Scan for the cell matching the given text and deliver its [x, y] coordinate at center. 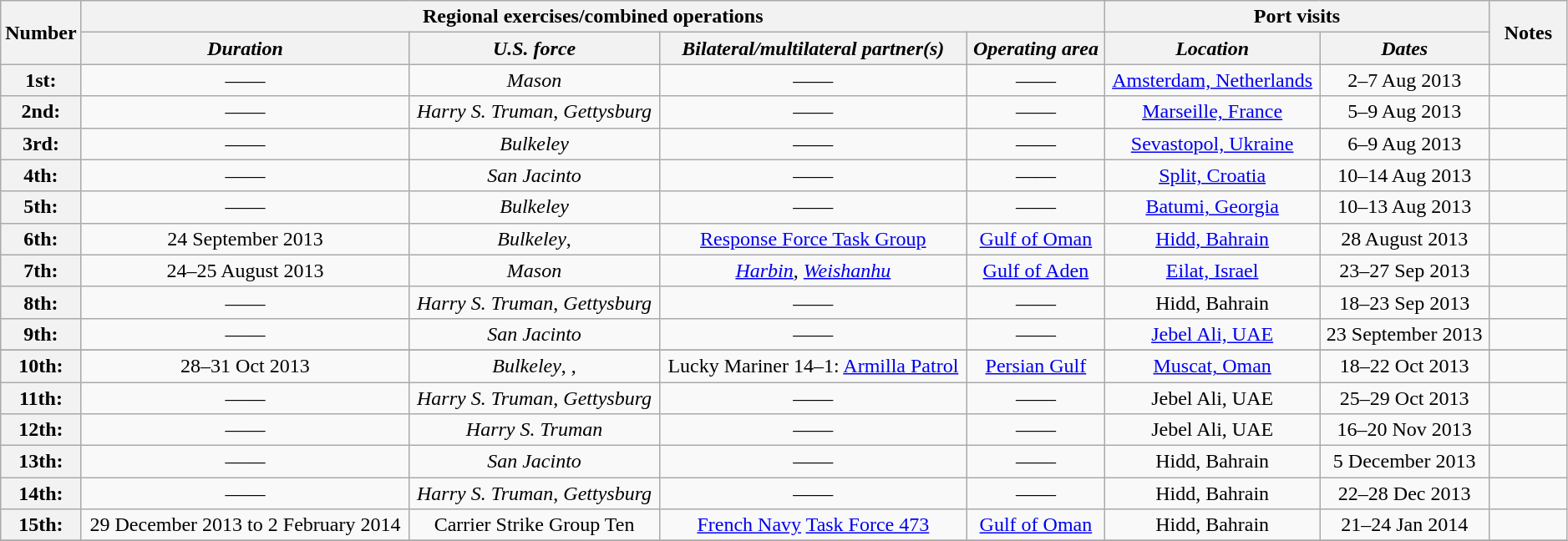
Gulf of Aden [1036, 270]
Harry S. Truman [535, 430]
Harbin, Weishanhu [813, 270]
9th: [41, 334]
Duration [246, 48]
6th: [41, 239]
Eilat, Israel [1211, 270]
5–9 Aug 2013 [1405, 112]
U.S. force [535, 48]
23 September 2013 [1405, 334]
Regional exercises/combined operations [593, 17]
10–14 Aug 2013 [1405, 175]
Split, Croatia [1211, 175]
Persian Gulf [1036, 366]
1st: [41, 80]
7th: [41, 270]
21–24 Jan 2014 [1405, 525]
Number [41, 33]
16–20 Nov 2013 [1405, 430]
Marseille, France [1211, 112]
6–9 Aug 2013 [1405, 144]
24–25 August 2013 [246, 270]
Notes [1529, 33]
4th: [41, 175]
18–22 Oct 2013 [1405, 366]
10th: [41, 366]
Operating area [1036, 48]
Sevastopol, Ukraine [1211, 144]
22–28 Dec 2013 [1405, 493]
14th: [41, 493]
French Navy Task Force 473 [813, 525]
Bulkeley, , [535, 366]
Bilateral/multilateral partner(s) [813, 48]
23–27 Sep 2013 [1405, 270]
Bulkeley, [535, 239]
28–31 Oct 2013 [246, 366]
2–7 Aug 2013 [1405, 80]
2nd: [41, 112]
28 August 2013 [1405, 239]
3rd: [41, 144]
Response Force Task Group [813, 239]
Amsterdam, Netherlands [1211, 80]
Carrier Strike Group Ten [535, 525]
Lucky Mariner 14–1: Armilla Patrol [813, 366]
12th: [41, 430]
Dates [1405, 48]
29 December 2013 to 2 February 2014 [246, 525]
Muscat, Oman [1211, 366]
5 December 2013 [1405, 462]
Location [1211, 48]
24 September 2013 [246, 239]
10–13 Aug 2013 [1405, 207]
11th: [41, 398]
25–29 Oct 2013 [1405, 398]
8th: [41, 302]
13th: [41, 462]
15th: [41, 525]
5th: [41, 207]
Batumi, Georgia [1211, 207]
Port visits [1297, 17]
18–23 Sep 2013 [1405, 302]
